Return [x, y] of the center of cell containing provided text 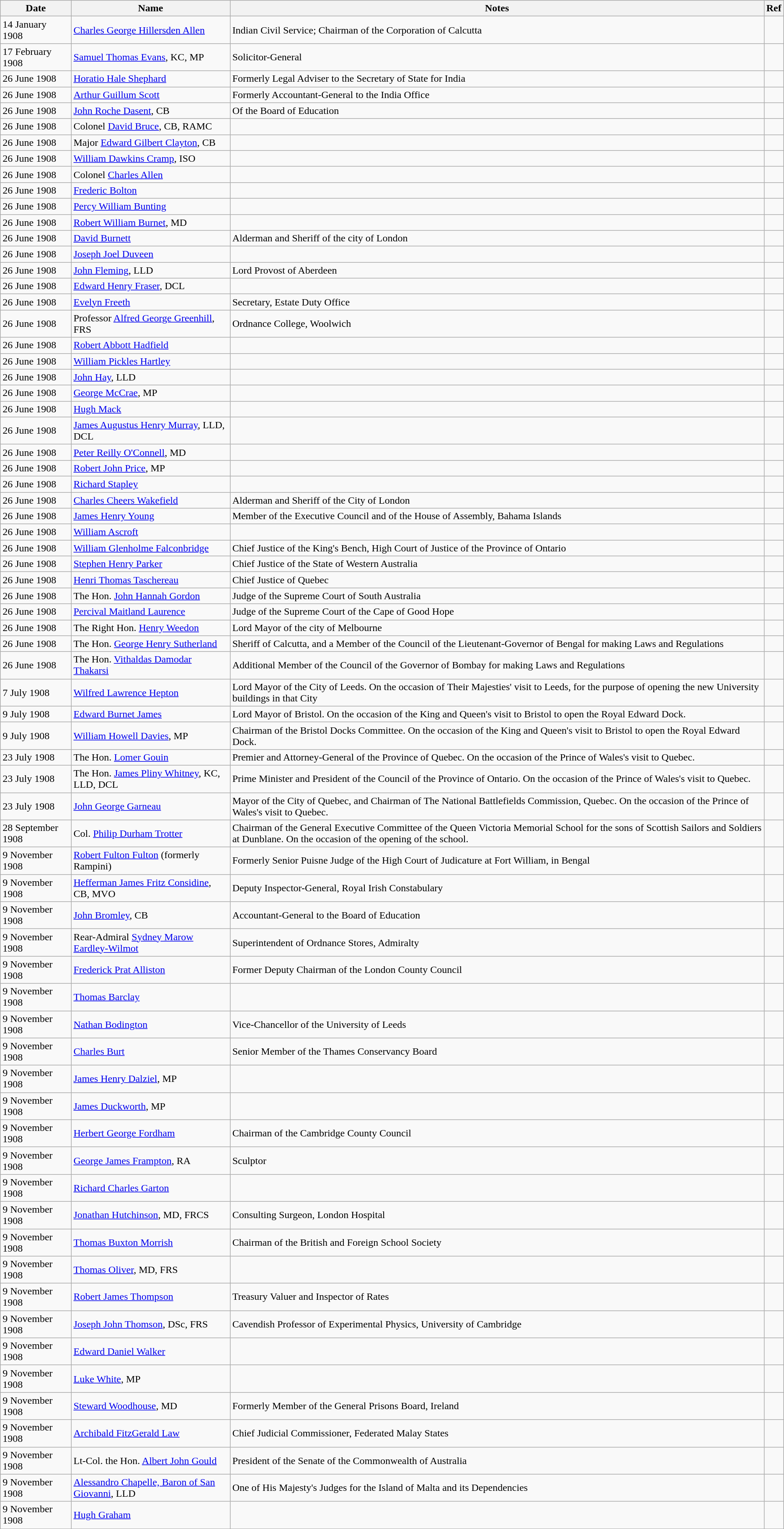
Robert Fulton Fulton (formerly Rampini) [151, 861]
Of the Board of Education [497, 111]
Edward Burnet James [151, 714]
Joseph Joel Duveen [151, 254]
President of the Senate of the Commonwealth of Australia [497, 1461]
William Ascroft [151, 532]
Percy William Bunting [151, 206]
The Hon. John Hannah Gordon [151, 596]
Thomas Oliver, MD, FRS [151, 1270]
Steward Woodhouse, MD [151, 1406]
William Glenholme Falconbridge [151, 548]
14 January 1908 [36, 30]
Edward Henry Fraser, DCL [151, 286]
Formerly Accountant-General to the India Office [497, 95]
Lord Mayor of the city of Melbourne [497, 628]
Stephen Henry Parker [151, 564]
The Hon. Vithaldas Damodar Thakarsi [151, 665]
Judge of the Supreme Court of the Cape of Good Hope [497, 612]
William Howell Davies, MP [151, 736]
The Hon. George Henry Sutherland [151, 644]
Chairman of the Cambridge County Council [497, 1133]
Judge of the Supreme Court of South Australia [497, 596]
Prime Minister and President of the Council of the Province of Ontario. On the occasion of the Prince of Wales's visit to Quebec. [497, 779]
Samuel Thomas Evans, KC, MP [151, 57]
Charles Burt [151, 1052]
Lord Mayor of Bristol. On the occasion of the King and Queen's visit to Bristol to open the Royal Edward Dock. [497, 714]
George James Frampton, RA [151, 1161]
Chief Justice of the King's Bench, High Court of Justice of the Province of Ontario [497, 548]
Sculptor [497, 1161]
Consulting Surgeon, London Hospital [497, 1215]
Name [151, 8]
Charles George Hillersden Allen [151, 30]
Vice-Chancellor of the University of Leeds [497, 1024]
Colonel David Bruce, CB, RAMC [151, 127]
Edward Daniel Walker [151, 1352]
Hugh Mack [151, 409]
Herbert George Fordham [151, 1133]
Frederic Bolton [151, 190]
William Pickles Hartley [151, 361]
Member of the Executive Council and of the House of Assembly, Bahama Islands [497, 516]
Cavendish Professor of Experimental Physics, University of Cambridge [497, 1324]
David Burnett [151, 238]
John Bromley, CB [151, 915]
Frederick Prat Alliston [151, 970]
Indian Civil Service; Chairman of the Corporation of Calcutta [497, 30]
Arthur Guillum Scott [151, 95]
Deputy Inspector-General, Royal Irish Constabulary [497, 888]
Nathan Bodington [151, 1024]
Ref [774, 8]
The Right Hon. Henry Weedon [151, 628]
The Hon. Lomer Gouin [151, 757]
Former Deputy Chairman of the London County Council [497, 970]
Superintendent of Ordnance Stores, Admiralty [497, 943]
Mayor of the City of Quebec, and Chairman of The National Battlefields Commission, Quebec. On the occasion of the Prince of Wales's visit to Quebec. [497, 806]
Colonel Charles Allen [151, 174]
Henri Thomas Taschereau [151, 580]
John Roche Dasent, CB [151, 111]
Notes [497, 8]
Joseph John Thomson, DSc, FRS [151, 1324]
Archibald FitzGerald Law [151, 1433]
Additional Member of the Council of the Governor of Bombay for making Laws and Regulations [497, 665]
One of His Majesty's Judges for the Island of Malta and its Dependencies [497, 1488]
Lt-Col. the Hon. Albert John Gould [151, 1461]
Evelyn Freeth [151, 302]
Chief Judicial Commissioner, Federated Malay States [497, 1433]
28 September 1908 [36, 834]
John Fleming, LLD [151, 270]
Major Edward Gilbert Clayton, CB [151, 142]
John George Garneau [151, 806]
Luke White, MP [151, 1379]
Solicitor-General [497, 57]
7 July 1908 [36, 692]
Professor Alfred George Greenhill, FRS [151, 323]
Sheriff of Calcutta, and a Member of the Council of the Lieutenant-Governor of Bengal for making Laws and Regulations [497, 644]
James Augustus Henry Murray, LLD, DCL [151, 431]
Chairman of the Bristol Docks Committee. On the occasion of the King and Queen's visit to Bristol to open the Royal Edward Dock. [497, 736]
17 February 1908 [36, 57]
Ordnance College, Woolwich [497, 323]
Robert Abbott Hadfield [151, 345]
Secretary, Estate Duty Office [497, 302]
Formerly Legal Adviser to the Secretary of State for India [497, 79]
Robert John Price, MP [151, 468]
James Henry Dalziel, MP [151, 1079]
William Dawkins Cramp, ISO [151, 158]
Hugh Graham [151, 1515]
Date [36, 8]
Senior Member of the Thames Conservancy Board [497, 1052]
Chairman of the British and Foreign School Society [497, 1242]
Robert William Burnet, MD [151, 222]
Charles Cheers Wakefield [151, 500]
Alessandro Chapelle, Baron of San Giovanni, LLD [151, 1488]
James Duckworth, MP [151, 1106]
Alderman and Sheriff of the city of London [497, 238]
George McCrae, MP [151, 393]
Chief Justice of Quebec [497, 580]
Peter Reilly O'Connell, MD [151, 452]
Accountant-General to the Board of Education [497, 915]
Jonathan Hutchinson, MD, FRCS [151, 1215]
Thomas Barclay [151, 997]
Rear-Admiral Sydney Marow Eardley-Wilmot [151, 943]
Richard Charles Garton [151, 1187]
Horatio Hale Shephard [151, 79]
Percival Maitland Laurence [151, 612]
Treasury Valuer and Inspector of Rates [497, 1297]
Formerly Member of the General Prisons Board, Ireland [497, 1406]
Formerly Senior Puisne Judge of the High Court of Judicature at Fort William, in Bengal [497, 861]
Wilfred Lawrence Hepton [151, 692]
Premier and Attorney-General of the Province of Quebec. On the occasion of the Prince of Wales's visit to Quebec. [497, 757]
The Hon. James Pliny Whitney, KC, LLD, DCL [151, 779]
Col. Philip Durham Trotter [151, 834]
Hefferman James Fritz Considine, CB, MVO [151, 888]
John Hay, LLD [151, 377]
James Henry Young [151, 516]
Lord Provost of Aberdeen [497, 270]
Robert James Thompson [151, 1297]
Chief Justice of the State of Western Australia [497, 564]
Richard Stapley [151, 484]
Alderman and Sheriff of the City of London [497, 500]
Thomas Buxton Morrish [151, 1242]
